Provide the [X, Y] coordinate of the cell's center where the given text is located.  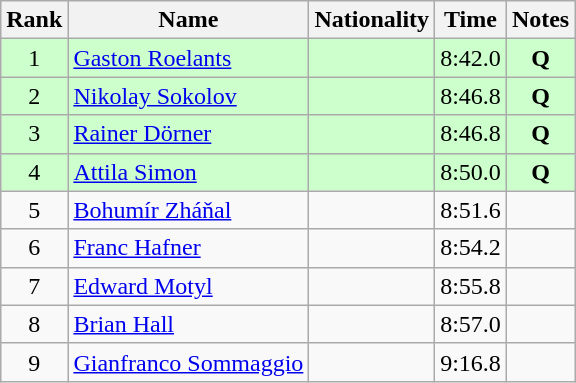
8:42.0 [471, 58]
7 [34, 286]
Name [188, 20]
6 [34, 248]
8:54.2 [471, 248]
Brian Hall [188, 324]
Rainer Dörner [188, 134]
2 [34, 96]
5 [34, 210]
Nationality [372, 20]
Nikolay Sokolov [188, 96]
8 [34, 324]
8:55.8 [471, 286]
Time [471, 20]
Attila Simon [188, 172]
1 [34, 58]
9 [34, 362]
9:16.8 [471, 362]
Gianfranco Sommaggio [188, 362]
Rank [34, 20]
Gaston Roelants [188, 58]
Bohumír Zháňal [188, 210]
Franc Hafner [188, 248]
8:51.6 [471, 210]
3 [34, 134]
Edward Motyl [188, 286]
8:50.0 [471, 172]
Notes [540, 20]
4 [34, 172]
8:57.0 [471, 324]
